For the text-containing cell, return its midpoint in (x, y) coordinate format. 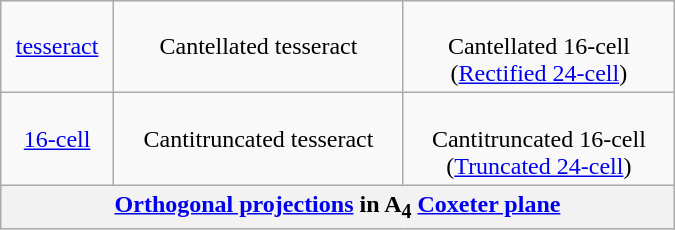
Cantitruncated tesseract (258, 139)
16-cell (58, 139)
Cantellated tesseract (258, 47)
Orthogonal projections in A4 Coxeter plane (338, 207)
Cantellated 16-cell(Rectified 24-cell) (538, 47)
Cantitruncated 16-cell(Truncated 24-cell) (538, 139)
tesseract (58, 47)
